Output the [x, y] coordinate of the center of the cell containing the given text.  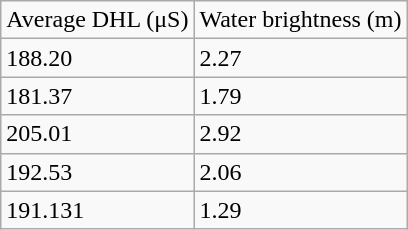
192.53 [98, 172]
1.79 [300, 96]
2.06 [300, 172]
1.29 [300, 210]
191.131 [98, 210]
181.37 [98, 96]
205.01 [98, 134]
Water brightness (m) [300, 20]
Average DHL (μS) [98, 20]
188.20 [98, 58]
2.92 [300, 134]
2.27 [300, 58]
